From the cell containing the given text, extract its center point as (x, y) coordinate. 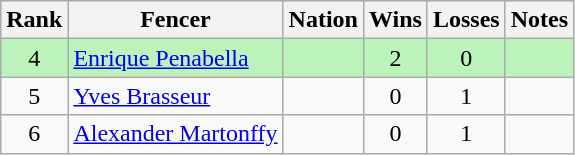
Rank (34, 20)
5 (34, 96)
Yves Brasseur (176, 96)
6 (34, 134)
2 (395, 58)
Fencer (176, 20)
Losses (466, 20)
Wins (395, 20)
4 (34, 58)
Nation (323, 20)
Enrique Penabella (176, 58)
Notes (539, 20)
Alexander Martonffy (176, 134)
